Detect which cell encompasses the target text, then output its [X, Y] center coordinate. 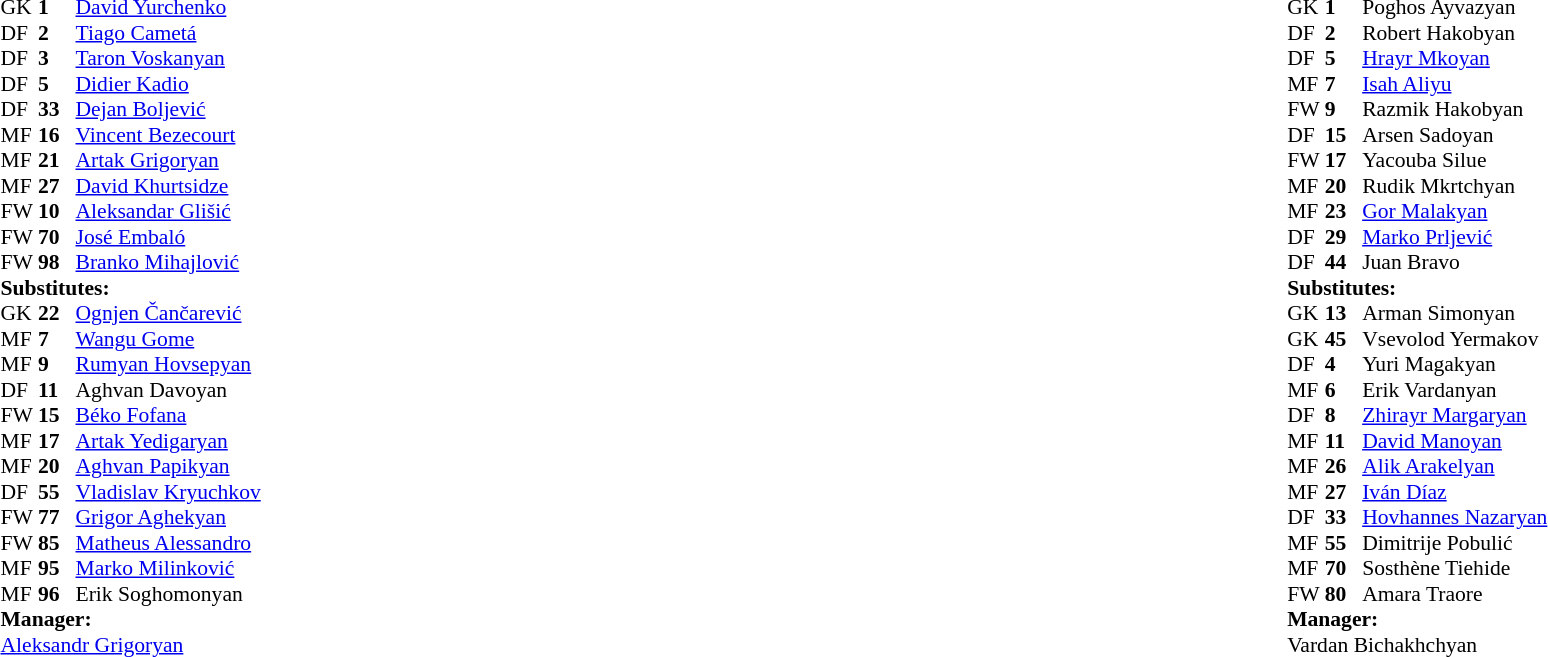
Hovhannes Nazaryan [1454, 517]
Marko Prljević [1454, 237]
Juan Bravo [1454, 263]
Ognjen Čančarević [168, 313]
95 [57, 569]
Dejan Boljević [168, 109]
Aghvan Davoyan [168, 390]
David Manoyan [1454, 441]
44 [1344, 263]
98 [57, 263]
Artak Yedigaryan [168, 441]
13 [1344, 313]
Alik Arakelyan [1454, 467]
Yacouba Silue [1454, 161]
6 [1344, 390]
Erik Vardanyan [1454, 390]
Yuri Magakyan [1454, 365]
David Khurtsidze [168, 186]
3 [57, 59]
Arman Simonyan [1454, 313]
Amara Traore [1454, 594]
16 [57, 135]
23 [1344, 211]
10 [57, 211]
Robert Hakobyan [1454, 33]
Béko Fofana [168, 415]
Arsen Sadoyan [1454, 135]
Hrayr Mkoyan [1454, 59]
Zhirayr Margaryan [1454, 415]
Sosthène Tiehide [1454, 569]
85 [57, 543]
Iván Díaz [1454, 492]
Taron Voskanyan [168, 59]
26 [1344, 467]
Rumyan Hovsepyan [168, 365]
Aghvan Papikyan [168, 467]
8 [1344, 415]
Branko Mihajlović [168, 263]
Wangu Gome [168, 339]
Vincent Bezecourt [168, 135]
Marko Milinković [168, 569]
Vsevolod Yermakov [1454, 339]
Vladislav Kryuchkov [168, 492]
Rudik Mkrtchyan [1454, 186]
Artak Grigoryan [168, 161]
José Embaló [168, 237]
80 [1344, 594]
Razmik Hakobyan [1454, 109]
4 [1344, 365]
Tiago Cametá [168, 33]
Isah Aliyu [1454, 84]
Didier Kadio [168, 84]
Dimitrije Pobulić [1454, 543]
21 [57, 161]
77 [57, 517]
96 [57, 594]
Grigor Aghekyan [168, 517]
Aleksandar Glišić [168, 211]
45 [1344, 339]
Gor Malakyan [1454, 211]
22 [57, 313]
29 [1344, 237]
Matheus Alessandro [168, 543]
Erik Soghomonyan [168, 594]
